Return the [X, Y] coordinate for the center point of the cell that contains the specified text.  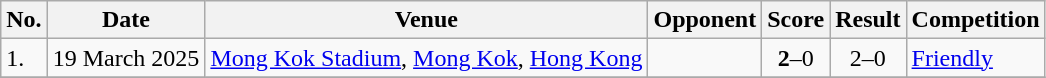
Date [126, 20]
No. [24, 20]
Friendly [976, 58]
Venue [426, 20]
Opponent [705, 20]
Mong Kok Stadium, Mong Kok, Hong Kong [426, 58]
19 March 2025 [126, 58]
1. [24, 58]
Result [868, 20]
Score [796, 20]
Competition [976, 20]
